Output the [x, y] coordinate of the center of the cell containing the given text.  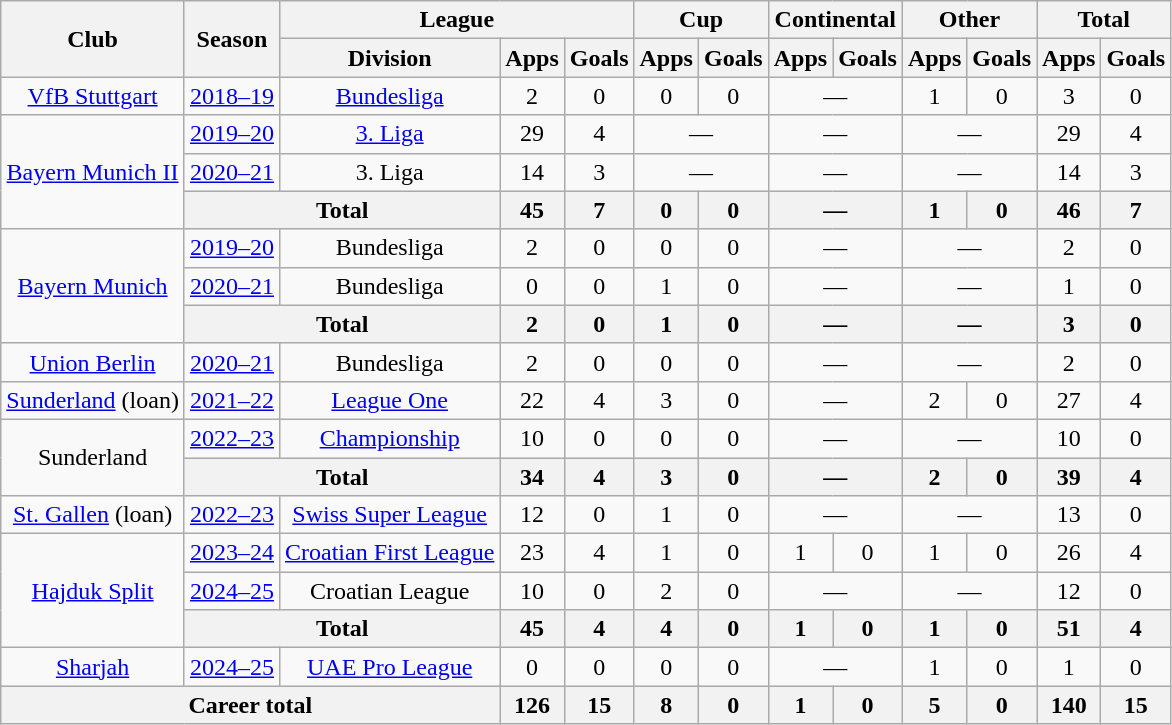
22 [532, 400]
Croatian First League [389, 553]
St. Gallen (loan) [93, 515]
26 [1069, 553]
140 [1069, 705]
27 [1069, 400]
Season [232, 39]
League One [389, 400]
2023–24 [232, 553]
5 [934, 705]
Division [389, 58]
Cup [701, 20]
Sunderland [93, 457]
Continental [835, 20]
UAE Pro League [389, 667]
Championship [389, 438]
Career total [250, 705]
34 [532, 477]
Sharjah [93, 667]
Sunderland (loan) [93, 400]
VfB Stuttgart [93, 96]
Bayern Munich [93, 286]
2018–19 [232, 96]
Club [93, 39]
39 [1069, 477]
Hajduk Split [93, 591]
51 [1069, 629]
46 [1069, 210]
23 [532, 553]
13 [1069, 515]
126 [532, 705]
8 [666, 705]
Croatian League [389, 591]
Bayern Munich II [93, 172]
2021–22 [232, 400]
Swiss Super League [389, 515]
Union Berlin [93, 362]
Other [969, 20]
League [456, 20]
